Locate the cell with the specified text and output its [x, y] center coordinate. 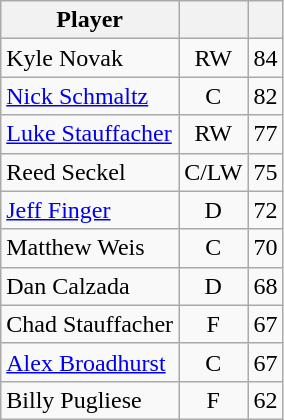
Nick Schmaltz [90, 96]
Player [90, 20]
70 [266, 248]
Dan Calzada [90, 286]
62 [266, 400]
84 [266, 58]
Chad Stauffacher [90, 324]
77 [266, 134]
Kyle Novak [90, 58]
Alex Broadhurst [90, 362]
82 [266, 96]
68 [266, 286]
Matthew Weis [90, 248]
Reed Seckel [90, 172]
Luke Stauffacher [90, 134]
75 [266, 172]
Billy Pugliese [90, 400]
Jeff Finger [90, 210]
72 [266, 210]
C/LW [214, 172]
